From the cell containing the given text, extract its center point as (x, y) coordinate. 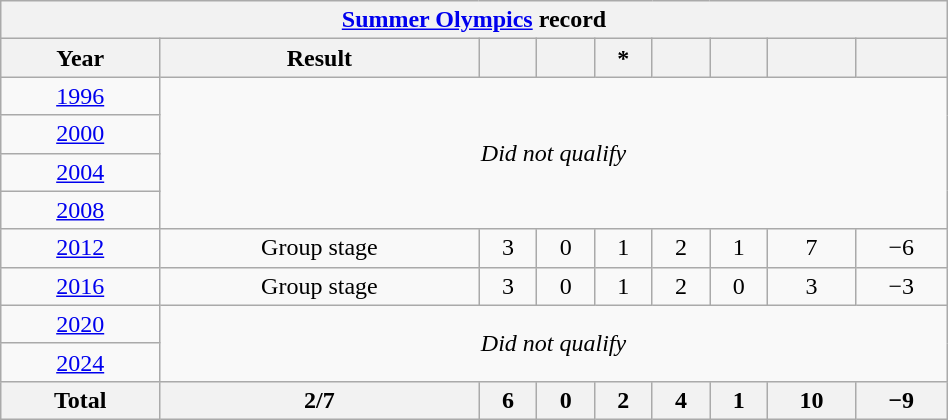
2/7 (320, 400)
6 (508, 400)
Year (80, 58)
−6 (901, 248)
Total (80, 400)
2008 (80, 210)
2004 (80, 172)
−9 (901, 400)
2020 (80, 324)
Result (320, 58)
1996 (80, 96)
Summer Olympics record (474, 20)
10 (812, 400)
4 (681, 400)
* (623, 58)
2000 (80, 134)
7 (812, 248)
−3 (901, 286)
2012 (80, 248)
2024 (80, 362)
2016 (80, 286)
